Detect which cell encompasses the target text, then output its [x, y] center coordinate. 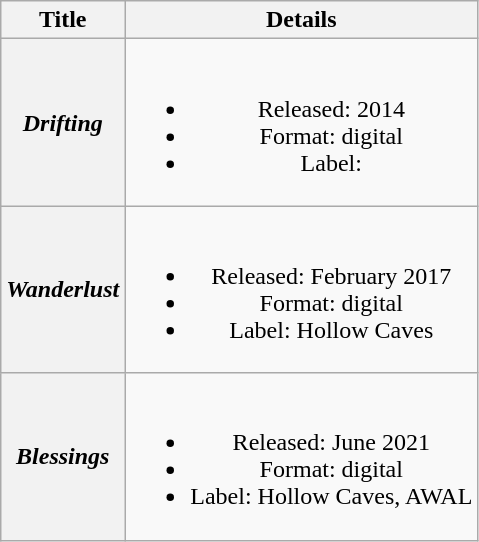
Released: 2014Format: digitalLabel: [302, 122]
Drifting [63, 122]
Details [302, 20]
Released: June 2021Format: digitalLabel: Hollow Caves, AWAL [302, 456]
Released: February 2017Format: digitalLabel: Hollow Caves [302, 290]
Wanderlust [63, 290]
Title [63, 20]
Blessings [63, 456]
